Capture the cell that displays the provided text and extract its [x, y] central coordinate. 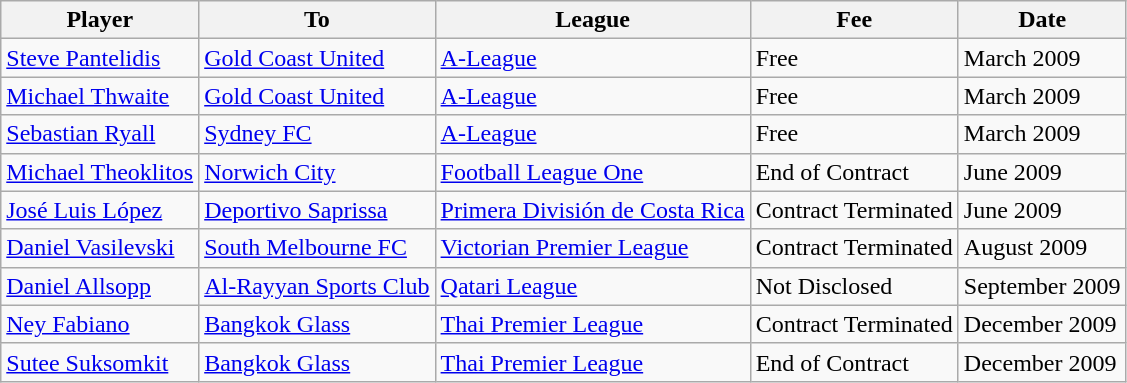
Victorian Premier League [592, 248]
Daniel Allsopp [100, 286]
José Luis López [100, 210]
Qatari League [592, 286]
Fee [854, 20]
Norwich City [317, 172]
Al-Rayyan Sports Club [317, 286]
South Melbourne FC [317, 248]
Steve Pantelidis [100, 58]
Michael Thwaite [100, 96]
Ney Fabiano [100, 324]
Sebastian Ryall [100, 134]
Football League One [592, 172]
League [592, 20]
August 2009 [1042, 248]
Daniel Vasilevski [100, 248]
Sydney FC [317, 134]
Michael Theoklitos [100, 172]
Date [1042, 20]
Sutee Suksomkit [100, 362]
Deportivo Saprissa [317, 210]
Player [100, 20]
To [317, 20]
Primera División de Costa Rica [592, 210]
September 2009 [1042, 286]
Not Disclosed [854, 286]
